Return (x, y) of the center of cell containing provided text 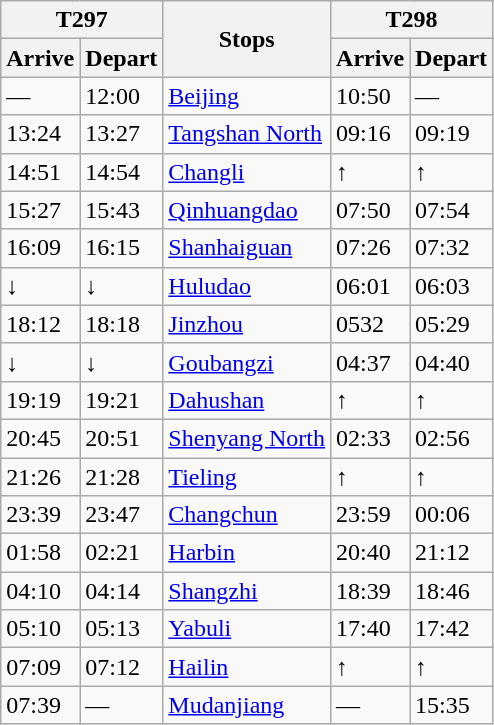
Qinhuangdao (247, 210)
20:40 (370, 553)
21:12 (452, 553)
07:39 (40, 705)
04:37 (370, 362)
T298 (412, 20)
14:51 (40, 172)
15:43 (122, 210)
18:18 (122, 324)
Harbin (247, 553)
Shenyang North (247, 438)
02:56 (452, 438)
15:27 (40, 210)
02:21 (122, 553)
07:12 (122, 667)
05:10 (40, 629)
18:39 (370, 591)
07:54 (452, 210)
Goubangzi (247, 362)
20:45 (40, 438)
Tieling (247, 477)
02:33 (370, 438)
14:54 (122, 172)
09:19 (452, 134)
23:39 (40, 515)
Yabuli (247, 629)
Tangshan North (247, 134)
17:42 (452, 629)
16:09 (40, 248)
07:26 (370, 248)
19:21 (122, 400)
T297 (82, 20)
Changli (247, 172)
19:19 (40, 400)
18:46 (452, 591)
Mudanjiang (247, 705)
18:12 (40, 324)
01:58 (40, 553)
15:35 (452, 705)
07:09 (40, 667)
06:03 (452, 286)
Dahushan (247, 400)
Hailin (247, 667)
10:50 (370, 96)
09:16 (370, 134)
23:59 (370, 515)
17:40 (370, 629)
Beijing (247, 96)
Shangzhi (247, 591)
13:24 (40, 134)
Shanhaiguan (247, 248)
Changchun (247, 515)
20:51 (122, 438)
07:32 (452, 248)
04:40 (452, 362)
07:50 (370, 210)
Jinzhou (247, 324)
13:27 (122, 134)
Stops (247, 39)
04:10 (40, 591)
23:47 (122, 515)
16:15 (122, 248)
12:00 (122, 96)
06:01 (370, 286)
21:26 (40, 477)
05:29 (452, 324)
04:14 (122, 591)
0532 (370, 324)
Huludao (247, 286)
05:13 (122, 629)
21:28 (122, 477)
00:06 (452, 515)
